Scan for the cell matching the given text and deliver its [x, y] coordinate at center. 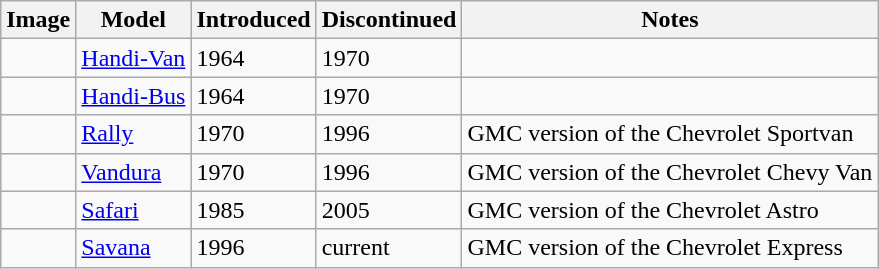
Notes [670, 20]
Safari [134, 210]
2005 [389, 210]
Image [38, 20]
GMC version of the Chevrolet Express [670, 248]
current [389, 248]
Introduced [254, 20]
GMC version of the Chevrolet Chevy Van [670, 172]
Handi-Bus [134, 96]
Savana [134, 248]
Model [134, 20]
Handi-Van [134, 58]
GMC version of the Chevrolet Sportvan [670, 134]
Rally [134, 134]
Vandura [134, 172]
1985 [254, 210]
Discontinued [389, 20]
GMC version of the Chevrolet Astro [670, 210]
